Locate the cell with the specified text and output its (X, Y) center coordinate. 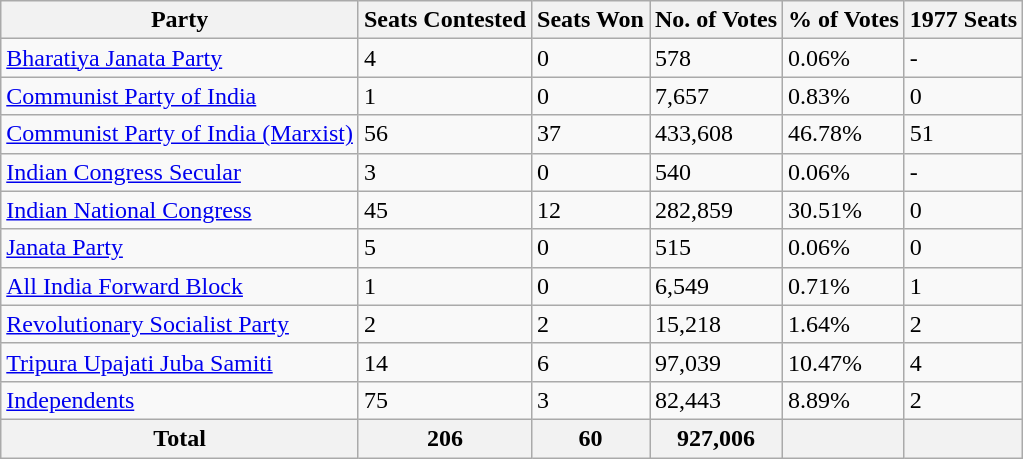
Communist Party of India (Marxist) (180, 134)
46.78% (844, 134)
60 (591, 438)
6,549 (716, 286)
Indian National Congress (180, 210)
56 (444, 134)
Party (180, 20)
10.47% (844, 362)
Seats Won (591, 20)
Tripura Upajati Juba Samiti (180, 362)
8.89% (844, 400)
0.71% (844, 286)
82,443 (716, 400)
1977 Seats (963, 20)
0.83% (844, 96)
Independents (180, 400)
12 (591, 210)
Seats Contested (444, 20)
927,006 (716, 438)
% of Votes (844, 20)
7,657 (716, 96)
97,039 (716, 362)
75 (444, 400)
433,608 (716, 134)
282,859 (716, 210)
1.64% (844, 324)
206 (444, 438)
51 (963, 134)
15,218 (716, 324)
All India Forward Block (180, 286)
Revolutionary Socialist Party (180, 324)
30.51% (844, 210)
540 (716, 172)
6 (591, 362)
Communist Party of India (180, 96)
Bharatiya Janata Party (180, 58)
45 (444, 210)
515 (716, 248)
Total (180, 438)
5 (444, 248)
37 (591, 134)
578 (716, 58)
14 (444, 362)
Indian Congress Secular (180, 172)
Janata Party (180, 248)
No. of Votes (716, 20)
